Detect which cell encompasses the target text, then output its (X, Y) center coordinate. 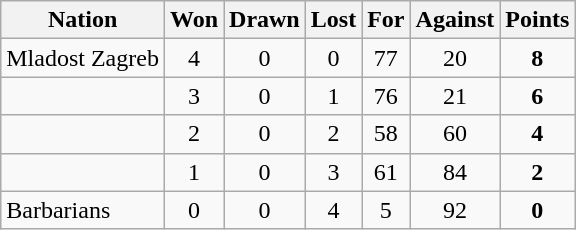
5 (386, 210)
6 (538, 96)
92 (455, 210)
58 (386, 134)
84 (455, 172)
Lost (333, 20)
20 (455, 58)
76 (386, 96)
77 (386, 58)
Barbarians (83, 210)
8 (538, 58)
Won (194, 20)
Mladost Zagreb (83, 58)
61 (386, 172)
Nation (83, 20)
Drawn (265, 20)
For (386, 20)
21 (455, 96)
60 (455, 134)
Against (455, 20)
Points (538, 20)
